Identify which cell holds the provided text, then report its [X, Y] central coordinate. 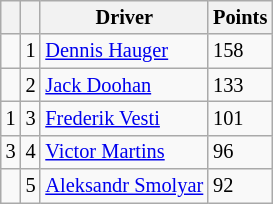
Aleksandr Smolyar [124, 186]
Points [240, 17]
158 [240, 51]
133 [240, 85]
Jack Doohan [124, 85]
4 [31, 152]
96 [240, 152]
2 [31, 85]
101 [240, 118]
Dennis Hauger [124, 51]
Driver [124, 17]
Frederik Vesti [124, 118]
Victor Martins [124, 152]
5 [31, 186]
92 [240, 186]
